Provide the (x, y) coordinate of the cell's center where the given text is located.  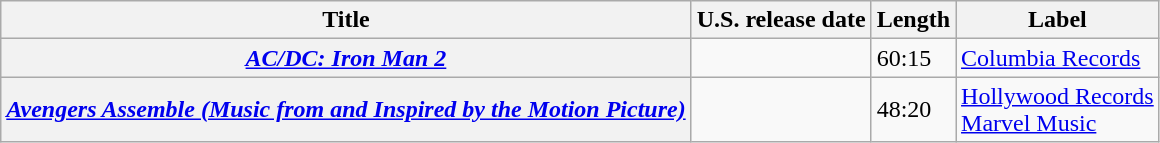
Hollywood RecordsMarvel Music (1058, 110)
Avengers Assemble (Music from and Inspired by the Motion Picture) (346, 110)
60:15 (913, 58)
48:20 (913, 110)
AC/DC: Iron Man 2 (346, 58)
Length (913, 20)
Title (346, 20)
U.S. release date (781, 20)
Columbia Records (1058, 58)
Label (1058, 20)
